Return (X, Y) of the center of cell containing provided text 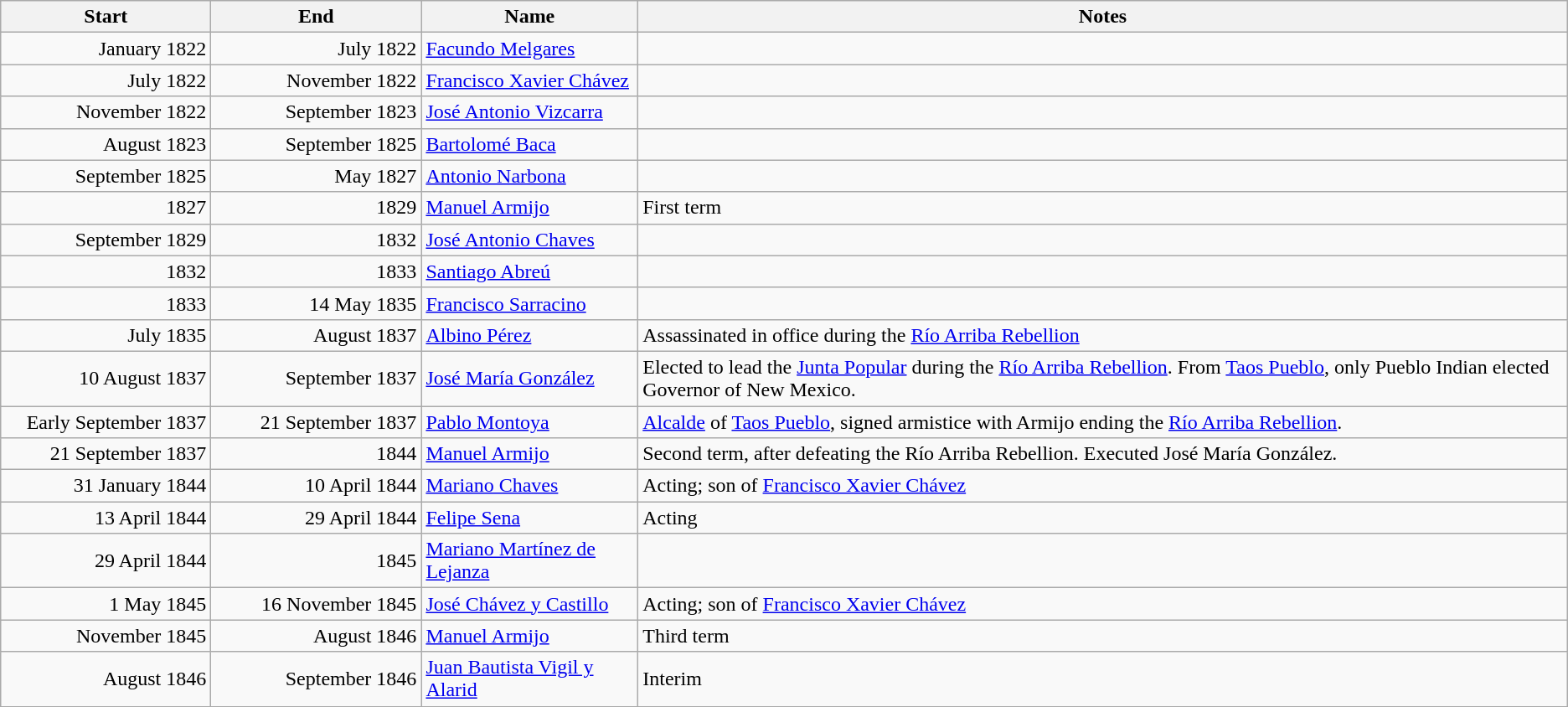
November 1845 (106, 636)
Name (529, 17)
Albino Pérez (529, 335)
September 1823 (317, 112)
Bartolomé Baca (529, 144)
1 May 1845 (106, 604)
Assassinated in office during the Río Arriba Rebellion (1103, 335)
Acting (1103, 518)
Francisco Xavier Chávez (529, 80)
Francisco Sarracino (529, 303)
July 1835 (106, 335)
Second term, after defeating the Río Arriba Rebellion. Executed José María González. (1103, 454)
1845 (317, 561)
Juan Bautista Vigil y Alarid (529, 679)
1844 (317, 454)
First term (1103, 208)
Facundo Melgares (529, 49)
End (317, 17)
Felipe Sena (529, 518)
José Antonio Chaves (529, 240)
10 August 1837 (106, 379)
Antonio Narbona (529, 176)
Third term (1103, 636)
Pablo Montoya (529, 421)
August 1823 (106, 144)
Alcalde of Taos Pueblo, signed armistice with Armijo ending the Río Arriba Rebellion. (1103, 421)
Notes (1103, 17)
September 1846 (317, 679)
31 January 1844 (106, 486)
May 1827 (317, 176)
16 November 1845 (317, 604)
September 1837 (317, 379)
August 1837 (317, 335)
January 1822 (106, 49)
13 April 1844 (106, 518)
José Chávez y Castillo (529, 604)
Mariano Chaves (529, 486)
1827 (106, 208)
Santiago Abreú (529, 271)
José Antonio Vizcarra (529, 112)
10 April 1844 (317, 486)
Start (106, 17)
Elected to lead the Junta Popular during the Río Arriba Rebellion. From Taos Pueblo, only Pueblo Indian elected Governor of New Mexico. (1103, 379)
14 May 1835 (317, 303)
September 1829 (106, 240)
Mariano Martínez de Lejanza (529, 561)
Early September 1837 (106, 421)
José María González (529, 379)
Interim (1103, 679)
1829 (317, 208)
